Identify which cell holds the provided text, then report its [X, Y] central coordinate. 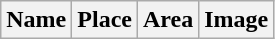
Name [36, 20]
Image [236, 20]
Area [168, 20]
Place [105, 20]
